Find where the given text appears and provide that cell's center as [x, y] coordinate. 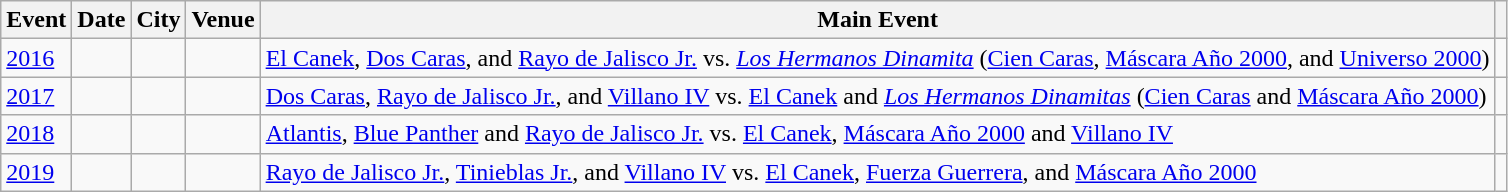
Main Event [878, 20]
Event [36, 20]
City [158, 20]
El Canek, Dos Caras, and Rayo de Jalisco Jr. vs. Los Hermanos Dinamita (Cien Caras, Máscara Año 2000, and Universo 2000) [878, 58]
2018 [36, 134]
Rayo de Jalisco Jr., Tinieblas Jr., and Villano IV vs. El Canek, Fuerza Guerrera, and Máscara Año 2000 [878, 172]
Dos Caras, Rayo de Jalisco Jr., and Villano IV vs. El Canek and Los Hermanos Dinamitas (Cien Caras and Máscara Año 2000) [878, 96]
Atlantis, Blue Panther and Rayo de Jalisco Jr. vs. El Canek, Máscara Año 2000 and Villano IV [878, 134]
2019 [36, 172]
2016 [36, 58]
Date [102, 20]
2017 [36, 96]
Venue [223, 20]
